Scan for the cell matching the given text and deliver its (x, y) coordinate at center. 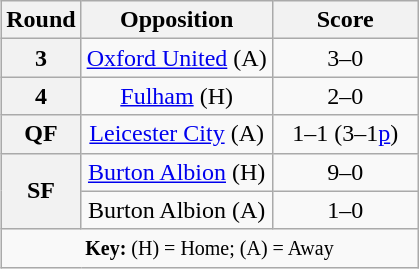
4 (41, 96)
9–0 (345, 172)
Opposition (176, 20)
Burton Albion (H) (176, 172)
3 (41, 58)
1–1 (3–1p) (345, 134)
1–0 (345, 210)
QF (41, 134)
Fulham (H) (176, 96)
Leicester City (A) (176, 134)
2–0 (345, 96)
SF (41, 191)
Burton Albion (A) (176, 210)
3–0 (345, 58)
Score (345, 20)
Oxford United (A) (176, 58)
Round (41, 20)
Key: (H) = Home; (A) = Away (210, 248)
